Pinpoint the cell where the given text exists, returning its [X, Y] midpoint coordinate. 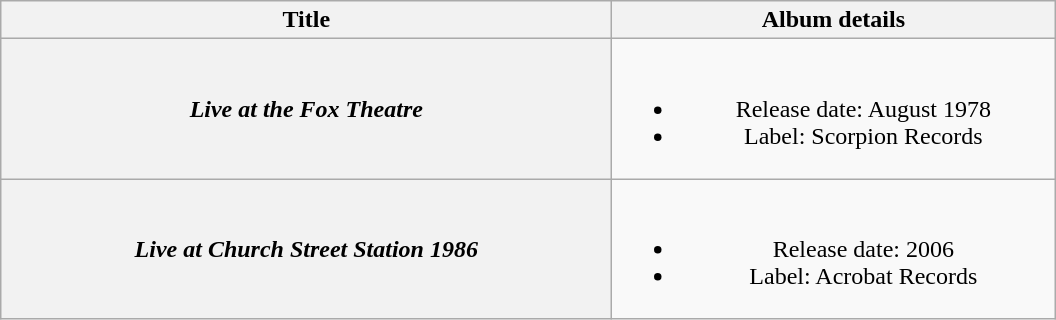
Live at the Fox Theatre [306, 109]
Live at Church Street Station 1986 [306, 249]
Title [306, 20]
Release date: 2006Label: Acrobat Records [834, 249]
Release date: August 1978Label: Scorpion Records [834, 109]
Album details [834, 20]
